From the cell containing the given text, extract its center point as (x, y) coordinate. 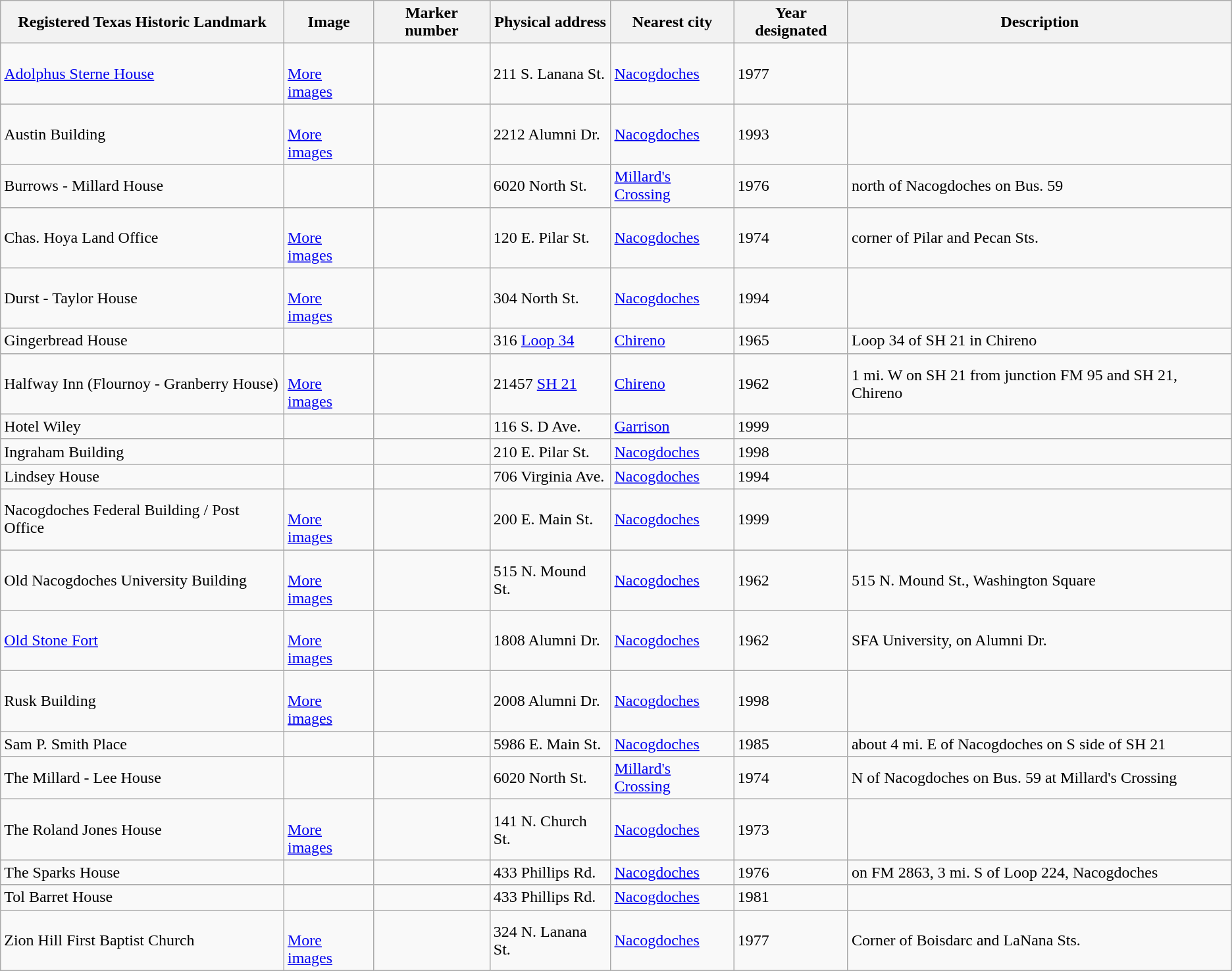
Chas. Hoya Land Office (142, 237)
Lindsey House (142, 476)
1981 (791, 897)
316 Loop 34 (550, 341)
515 N. Mound St., Washington Square (1040, 580)
Physical address (550, 22)
Zion Hill First Baptist Church (142, 940)
about 4 mi. E of Nacogdoches on S side of SH 21 (1040, 744)
The Sparks House (142, 872)
Loop 34 of SH 21 in Chireno (1040, 341)
Nacogdoches Federal Building / Post Office (142, 519)
515 N. Mound St. (550, 580)
north of Nacogdoches on Bus. 59 (1040, 186)
The Millard - Lee House (142, 778)
Nearest city (673, 22)
324 N. Lanana St. (550, 940)
Durst - Taylor House (142, 298)
Marker number (432, 22)
1808 Alumni Dr. (550, 641)
Image (328, 22)
116 S. D Ave. (550, 426)
1 mi. W on SH 21 from junction FM 95 and SH 21, Chireno (1040, 384)
Description (1040, 22)
141 N. Church St. (550, 830)
Gingerbread House (142, 341)
120 E. Pilar St. (550, 237)
Austin Building (142, 134)
Adolphus Sterne House (142, 74)
N of Nacogdoches on Bus. 59 at Millard's Crossing (1040, 778)
211 S. Lanana St. (550, 74)
Tol Barret House (142, 897)
21457 SH 21 (550, 384)
200 E. Main St. (550, 519)
Rusk Building (142, 701)
1985 (791, 744)
Burrows - Millard House (142, 186)
Old Stone Fort (142, 641)
Halfway Inn (Flournoy - Granberry House) (142, 384)
Hotel Wiley (142, 426)
Garrison (673, 426)
1993 (791, 134)
Sam P. Smith Place (142, 744)
corner of Pilar and Pecan Sts. (1040, 237)
210 E. Pilar St. (550, 451)
Registered Texas Historic Landmark (142, 22)
Old Nacogdoches University Building (142, 580)
on FM 2863, 3 mi. S of Loop 224, Nacogdoches (1040, 872)
706 Virginia Ave. (550, 476)
SFA University, on Alumni Dr. (1040, 641)
5986 E. Main St. (550, 744)
1965 (791, 341)
2008 Alumni Dr. (550, 701)
The Roland Jones House (142, 830)
2212 Alumni Dr. (550, 134)
Corner of Boisdarc and LaNana Sts. (1040, 940)
1973 (791, 830)
Ingraham Building (142, 451)
Year designated (791, 22)
304 North St. (550, 298)
